Provide the (X, Y) coordinate of the cell's center where the given text is located.  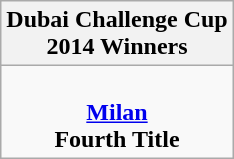
MilanFourth Title (117, 112)
Dubai Challenge Cup2014 Winners (117, 34)
